Locate the cell with the specified text and output its [X, Y] center coordinate. 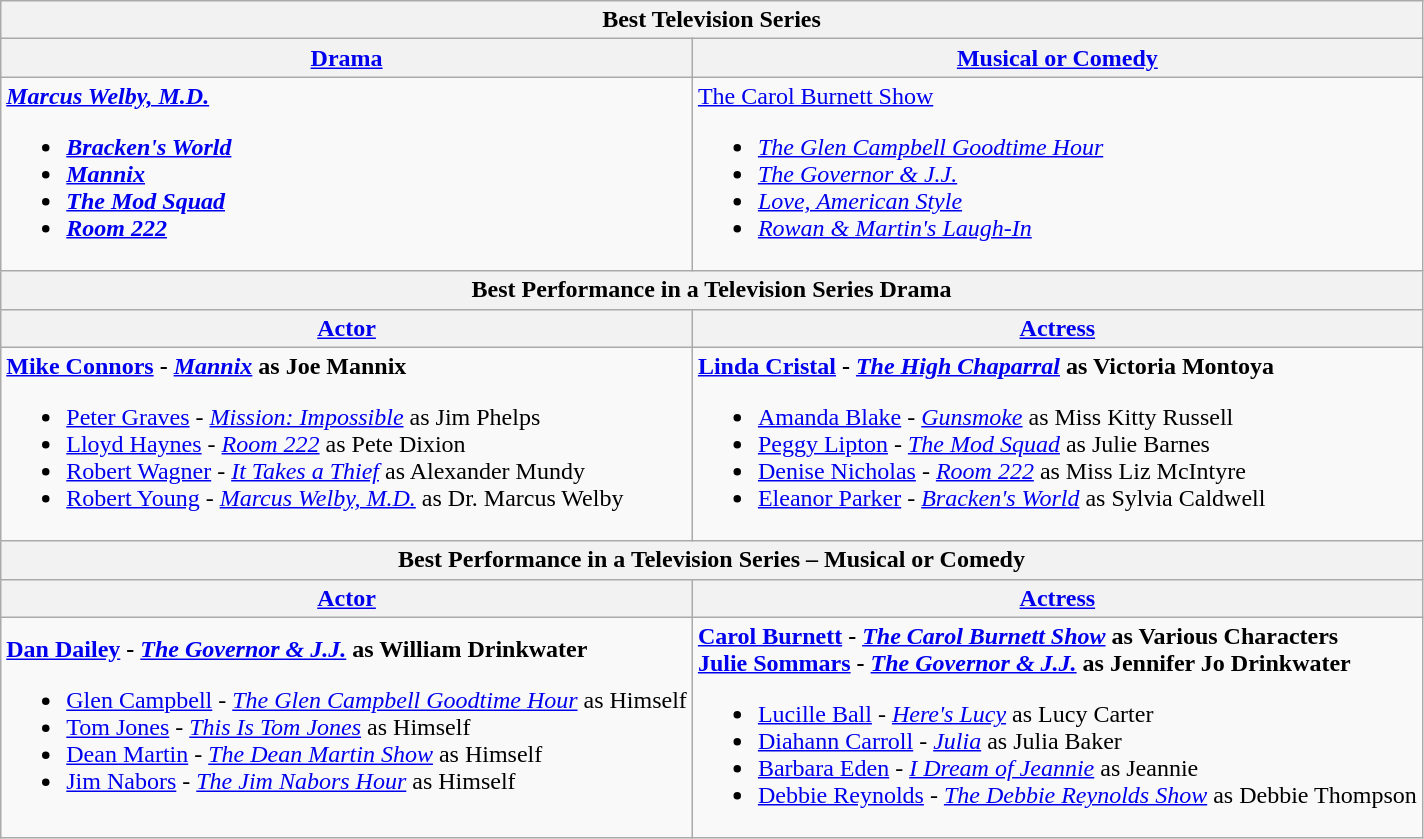
The Carol Burnett ShowThe Glen Campbell Goodtime HourThe Governor & J.J.Love, American StyleRowan & Martin's Laugh-In [1057, 174]
Best Performance in a Television Series – Musical or Comedy [712, 560]
Musical or Comedy [1057, 58]
Marcus Welby, M.D.Bracken's WorldMannixThe Mod SquadRoom 222 [347, 174]
Best Performance in a Television Series Drama [712, 290]
Drama [347, 58]
Best Television Series [712, 20]
